Pinpoint the cell where the given text exists, returning its [x, y] midpoint coordinate. 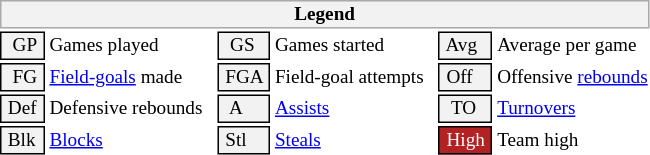
GP [22, 46]
Blocks [131, 140]
Steals [354, 140]
Assists [354, 108]
Field-goals made [131, 77]
High [466, 140]
A [244, 108]
Defensive rebounds [131, 108]
TO [466, 108]
Games played [131, 46]
Offensive rebounds [573, 77]
Turnovers [573, 108]
Legend [324, 14]
Avg [466, 46]
Off [466, 77]
Stl [244, 140]
Team high [573, 140]
FG [22, 77]
GS [244, 46]
Games started [354, 46]
Def [22, 108]
FGA [244, 77]
Field-goal attempts [354, 77]
Blk [22, 140]
Average per game [573, 46]
